Provide the (X, Y) coordinate of the cell's center where the given text is located.  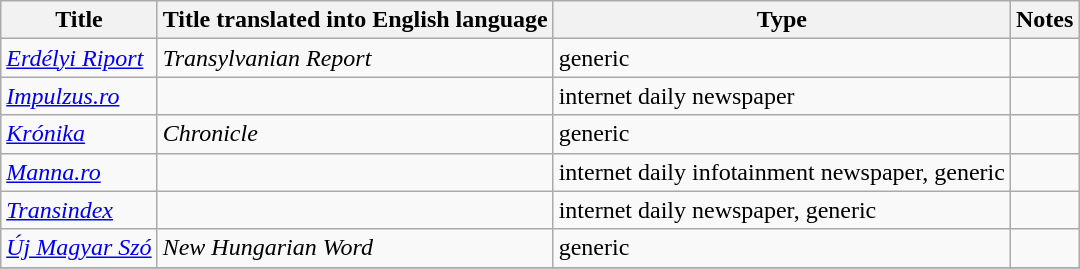
Transylvanian Report (355, 58)
Krónika (79, 134)
Transindex (79, 210)
Chronicle (355, 134)
New Hungarian Word (355, 248)
Title translated into English language (355, 20)
Title (79, 20)
Notes (1044, 20)
internet daily newspaper, generic (782, 210)
Type (782, 20)
Impulzus.ro (79, 96)
Erdélyi Riport (79, 58)
internet daily newspaper (782, 96)
internet daily infotainment newspaper, generic (782, 172)
Új Magyar Szó (79, 248)
Manna.ro (79, 172)
